Return the [x, y] coordinate for the center point of the cell that contains the specified text.  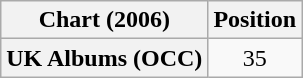
Chart (2006) [104, 20]
Position [255, 20]
35 [255, 58]
UK Albums (OCC) [104, 58]
